Identify which cell holds the provided text, then report its (x, y) central coordinate. 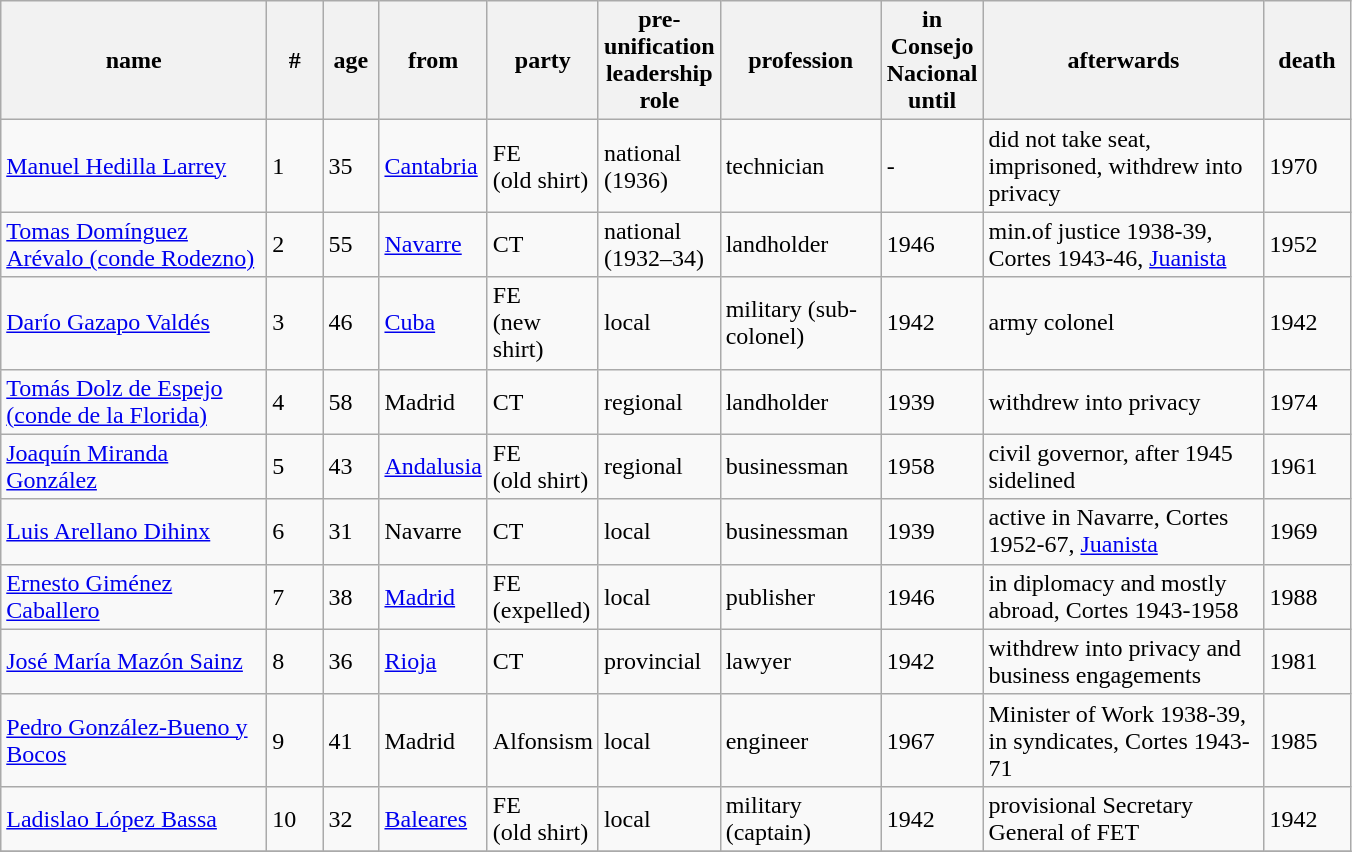
did not take seat, imprisoned, withdrew into privacy (1124, 166)
Minister of Work 1938-39, in syndicates, Cortes 1943-71 (1124, 740)
in Consejo Nacional until (932, 60)
party (542, 60)
1961 (1307, 466)
41 (351, 740)
Manuel Hedilla Larrey (134, 166)
36 (351, 662)
age (351, 60)
military (captain) (800, 818)
# (295, 60)
31 (351, 532)
Alfonsism (542, 740)
min.of justice 1938-39, Cortes 1943-46, Juanista (1124, 244)
32 (351, 818)
withdrew into privacy and business engagements (1124, 662)
profession (800, 60)
Ernesto Giménez Caballero (134, 596)
provincial (659, 662)
civil governor, after 1945 sidelined (1124, 466)
55 (351, 244)
Darío Gazapo Valdés (134, 323)
FE(expelled) (542, 596)
army colonel (1124, 323)
1969 (1307, 532)
7 (295, 596)
43 (351, 466)
3 (295, 323)
2 (295, 244)
lawyer (800, 662)
from (433, 60)
- (932, 166)
in diplomacy and mostly abroad, Cortes 1943-1958 (1124, 596)
58 (351, 402)
afterwards (1124, 60)
provisional Secretary General of FET (1124, 818)
national (1932–34) (659, 244)
1981 (1307, 662)
Tomás Dolz de Espejo (conde de la Florida) (134, 402)
35 (351, 166)
4 (295, 402)
Ladislao López Bassa (134, 818)
1970 (1307, 166)
Joaquín Miranda González (134, 466)
publisher (800, 596)
engineer (800, 740)
1958 (932, 466)
6 (295, 532)
technician (800, 166)
46 (351, 323)
military (sub-colonel) (800, 323)
national (1936) (659, 166)
Pedro González-Bueno y Bocos (134, 740)
Rioja (433, 662)
Cantabria (433, 166)
pre-unification leadership role (659, 60)
FE(new shirt) (542, 323)
38 (351, 596)
Andalusia (433, 466)
Baleares (433, 818)
1967 (932, 740)
Luis Arellano Dihinx (134, 532)
10 (295, 818)
death (1307, 60)
1952 (1307, 244)
José María Mazón Sainz (134, 662)
Tomas Domínguez Arévalo (conde Rodezno) (134, 244)
Cuba (433, 323)
5 (295, 466)
9 (295, 740)
active in Navarre, Cortes 1952-67, Juanista (1124, 532)
1985 (1307, 740)
1988 (1307, 596)
withdrew into privacy (1124, 402)
1974 (1307, 402)
8 (295, 662)
name (134, 60)
1 (295, 166)
